Provide the (X, Y) coordinate of the cell's center where the given text is located.  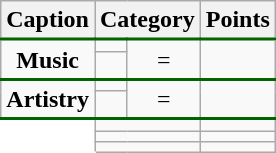
Music (48, 60)
Artistry (48, 99)
Caption (48, 20)
Points (238, 20)
Category (147, 20)
